Determine the (x, y) coordinate at the center of the cell enclosing the given text.  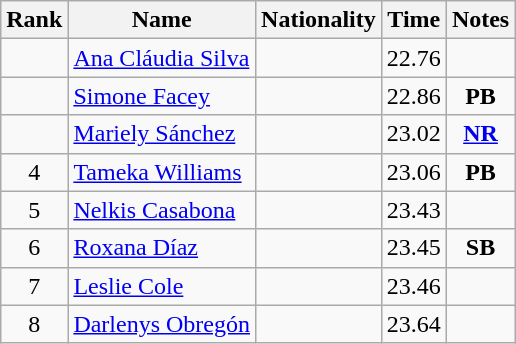
Roxana Díaz (162, 248)
8 (34, 324)
NR (480, 134)
23.45 (414, 248)
6 (34, 248)
23.02 (414, 134)
22.76 (414, 58)
7 (34, 286)
Simone Facey (162, 96)
23.06 (414, 172)
Time (414, 20)
Mariely Sánchez (162, 134)
Nelkis Casabona (162, 210)
Leslie Cole (162, 286)
5 (34, 210)
23.64 (414, 324)
4 (34, 172)
Ana Cláudia Silva (162, 58)
23.43 (414, 210)
22.86 (414, 96)
Darlenys Obregón (162, 324)
Nationality (319, 20)
Rank (34, 20)
Tameka Williams (162, 172)
23.46 (414, 286)
Name (162, 20)
SB (480, 248)
Notes (480, 20)
